Return the [X, Y] coordinate for the center point of the cell that contains the specified text.  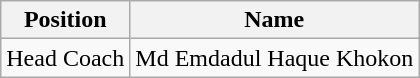
Md Emdadul Haque Khokon [274, 58]
Name [274, 20]
Position [66, 20]
Head Coach [66, 58]
